Locate the cell with the specified text and output its [X, Y] center coordinate. 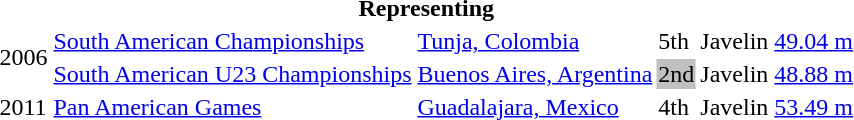
Buenos Aires, Argentina [535, 74]
South American U23 Championships [232, 74]
South American Championships [232, 41]
5th [676, 41]
Tunja, Colombia [535, 41]
2nd [676, 74]
